Find where the given text appears and provide that cell's center as (x, y) coordinate. 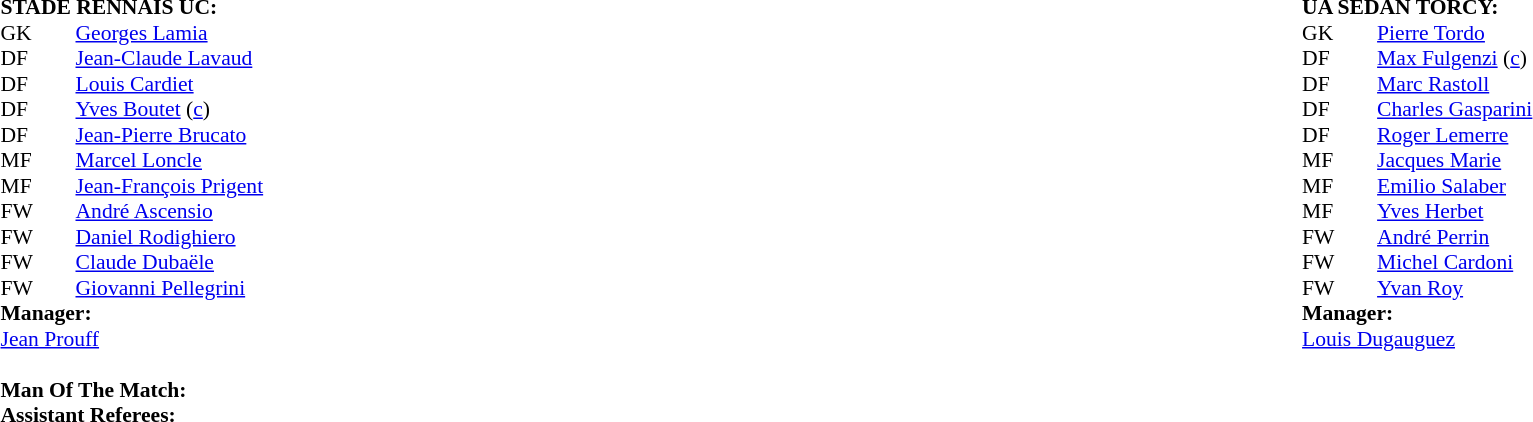
Max Fulgenzi (c) (1454, 59)
Roger Lemerre (1454, 135)
Yves Boutet (c) (170, 109)
Charles Gasparini (1454, 109)
Jean-Pierre Brucato (170, 135)
Jean-François Prigent (170, 186)
Yvan Roy (1454, 288)
Claude Dubaële (170, 263)
Pierre Tordo (1454, 33)
Michel Cardoni (1454, 263)
Yves Herbet (1454, 211)
Georges Lamia (170, 33)
Giovanni Pellegrini (170, 288)
Louis Cardiet (170, 84)
Jean-Claude Lavaud (170, 59)
Marcel Loncle (170, 161)
Jacques Marie (1454, 161)
Emilio Salaber (1454, 186)
Louis Dugauguez (1417, 339)
Marc Rastoll (1454, 84)
André Perrin (1454, 237)
André Ascensio (170, 211)
Daniel Rodighiero (170, 237)
